Capture the cell that displays the provided text and extract its [X, Y] central coordinate. 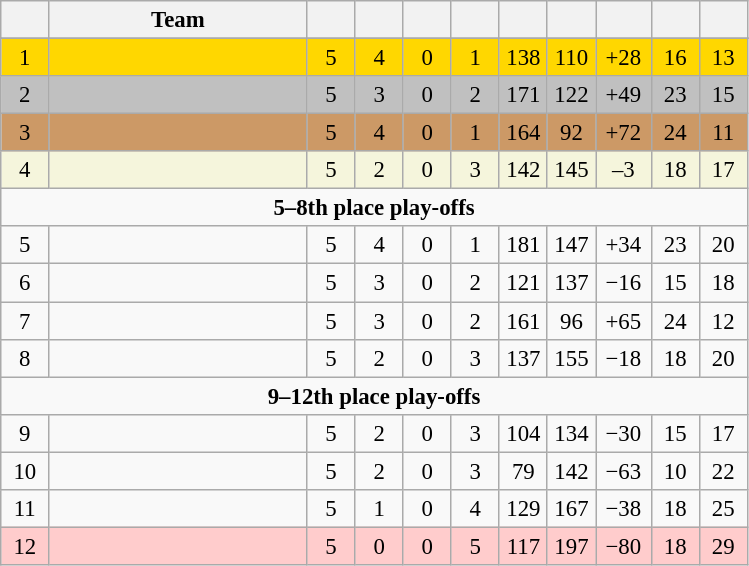
129 [523, 509]
−30 [624, 433]
164 [523, 133]
16 [675, 58]
−16 [624, 283]
−63 [624, 471]
155 [571, 358]
122 [571, 95]
+34 [624, 245]
29 [723, 546]
197 [571, 546]
9 [25, 433]
117 [523, 546]
104 [523, 433]
79 [523, 471]
8 [25, 358]
167 [571, 509]
Team [178, 20]
13 [723, 58]
110 [571, 58]
−38 [624, 509]
161 [523, 321]
25 [723, 509]
121 [523, 283]
138 [523, 58]
6 [25, 283]
−18 [624, 358]
5–8th place play-offs [374, 208]
−80 [624, 546]
181 [523, 245]
96 [571, 321]
147 [571, 245]
+72 [624, 133]
–3 [624, 170]
145 [571, 170]
171 [523, 95]
+65 [624, 321]
9–12th place play-offs [374, 396]
134 [571, 433]
+49 [624, 95]
7 [25, 321]
92 [571, 133]
+28 [624, 58]
22 [723, 471]
